Detect which cell encompasses the target text, then output its [x, y] center coordinate. 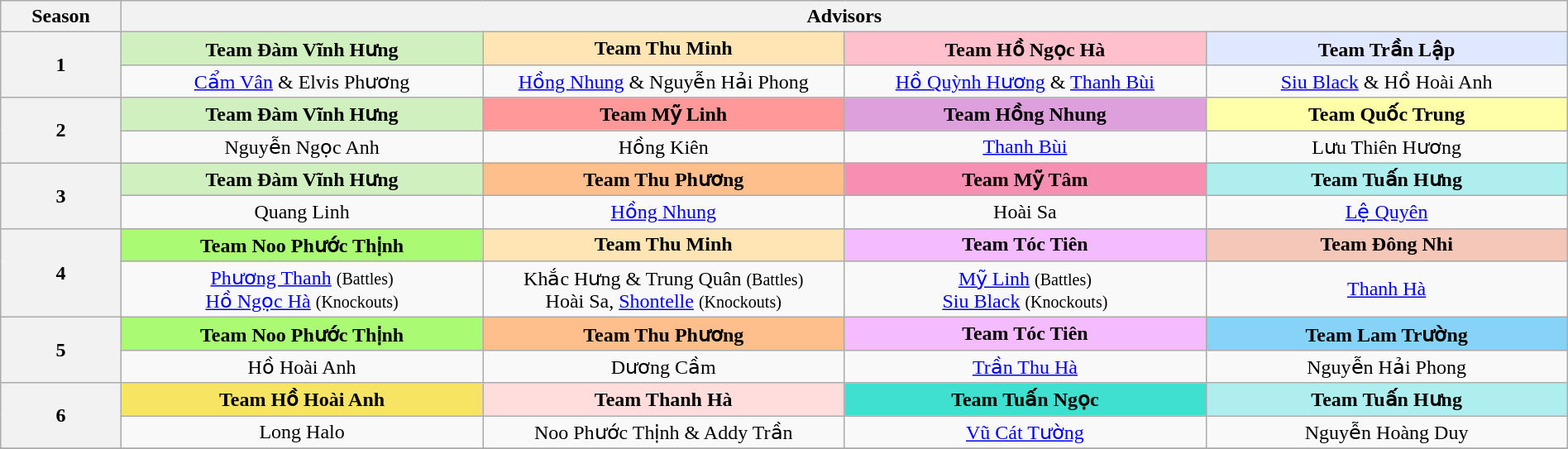
Hồng Kiên [663, 147]
Team Hồ Ngọc Hà [1025, 49]
Trần Thu Hà [1025, 366]
5 [61, 351]
Team Mỹ Linh [663, 114]
Advisors [844, 17]
Nguyễn Hải Phong [1386, 366]
Long Halo [301, 432]
3 [61, 195]
Khắc Hưng & Trung Quân (Battles)Hoài Sa, Shontelle (Knockouts) [663, 289]
Team Trần Lập [1386, 49]
Mỹ Linh (Battles)Siu Black (Knockouts) [1025, 289]
Phương Thanh (Battles)Hồ Ngọc Hà (Knockouts) [301, 289]
Hồ Quỳnh Hương & Thanh Bùi [1025, 81]
Season [61, 17]
Thanh Hà [1386, 289]
Cẩm Vân & Elvis Phương [301, 81]
Lưu Thiên Hương [1386, 147]
Siu Black & Hồ Hoài Anh [1386, 81]
Nguyễn Hoàng Duy [1386, 432]
Lệ Quyên [1386, 213]
Team Quốc Trung [1386, 114]
2 [61, 131]
Team Hồng Nhung [1025, 114]
Team Hồ Hoài Anh [301, 399]
Team Tuấn Ngọc [1025, 399]
Nguyễn Ngọc Anh [301, 147]
Noo Phước Thịnh & Addy Trần [663, 432]
Quang Linh [301, 213]
Vũ Cát Tường [1025, 432]
Hồ Hoài Anh [301, 366]
Team Lam Trường [1386, 334]
1 [61, 64]
Thanh Bùi [1025, 147]
Team Thanh Hà [663, 399]
Hồng Nhung & Nguyễn Hải Phong [663, 81]
Team Mỹ Tâm [1025, 179]
Hồng Nhung [663, 213]
Team Đông Nhi [1386, 245]
6 [61, 415]
4 [61, 273]
Dương Cầm [663, 366]
Hoài Sa [1025, 213]
